Identify which cell holds the provided text, then report its [x, y] central coordinate. 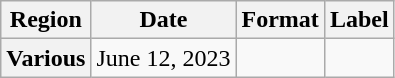
June 12, 2023 [164, 58]
Date [164, 20]
Label [359, 20]
Various [46, 58]
Region [46, 20]
Format [280, 20]
